Find where the given text appears and provide that cell's center as [x, y] coordinate. 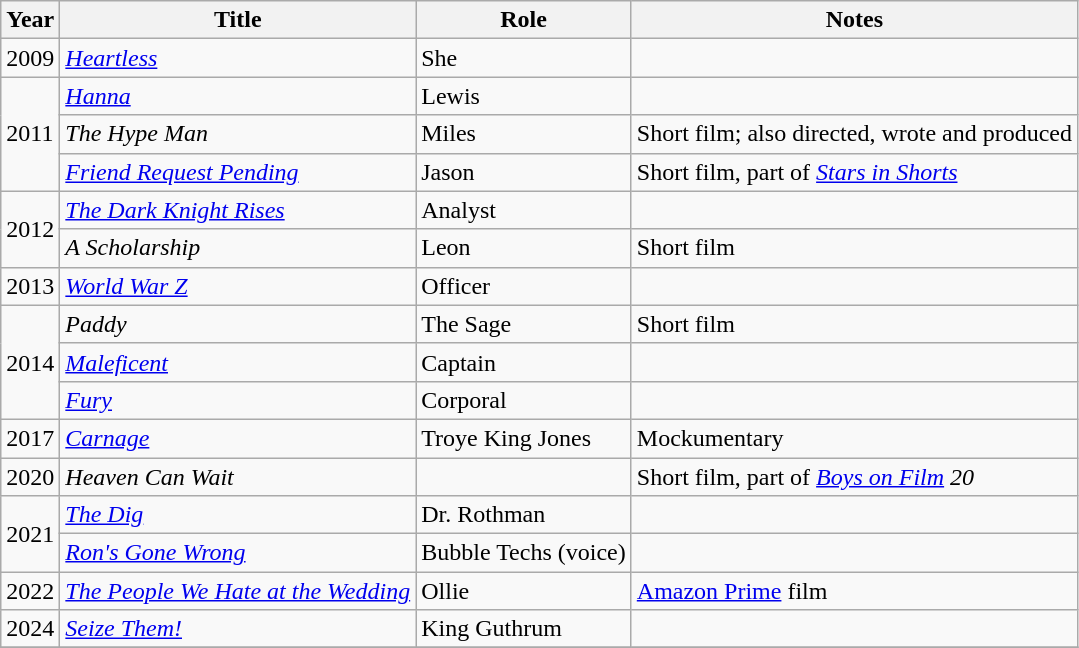
The Hype Man [238, 134]
The Dark Knight Rises [238, 210]
World War Z [238, 286]
2022 [30, 591]
2011 [30, 134]
Jason [524, 172]
Short film, part of Boys on Film 20 [854, 477]
Leon [524, 248]
Short film, part of Stars in Shorts [854, 172]
Friend Request Pending [238, 172]
Mockumentary [854, 438]
Hanna [238, 96]
2021 [30, 534]
She [524, 58]
Maleficent [238, 362]
Role [524, 20]
Amazon Prime film [854, 591]
Title [238, 20]
Heaven Can Wait [238, 477]
Officer [524, 286]
Dr. Rothman [524, 515]
Ron's Gone Wrong [238, 553]
A Scholarship [238, 248]
Fury [238, 400]
Bubble Techs (voice) [524, 553]
Notes [854, 20]
2009 [30, 58]
Seize Them! [238, 629]
Paddy [238, 324]
Heartless [238, 58]
2012 [30, 229]
2013 [30, 286]
Analyst [524, 210]
Lewis [524, 96]
Captain [524, 362]
Ollie [524, 591]
Carnage [238, 438]
2024 [30, 629]
Troye King Jones [524, 438]
Short film; also directed, wrote and produced [854, 134]
2017 [30, 438]
The People We Hate at the Wedding [238, 591]
2014 [30, 362]
The Dig [238, 515]
The Sage [524, 324]
2020 [30, 477]
Corporal [524, 400]
Miles [524, 134]
King Guthrum [524, 629]
Year [30, 20]
